Output the [x, y] coordinate of the center of the cell containing the given text.  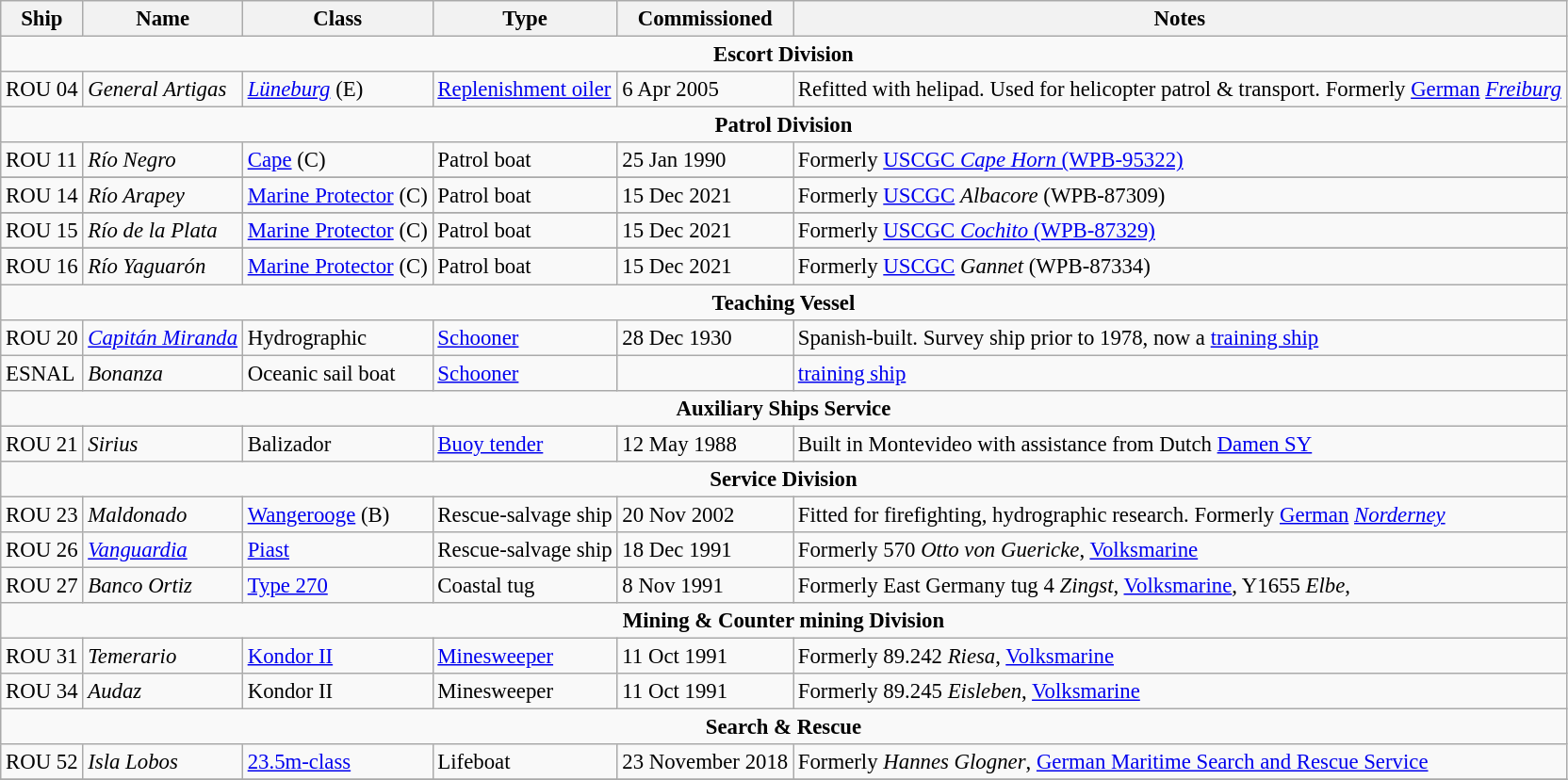
ROU 31 [41, 657]
Formerly 89.245 Eisleben, Volksmarine [1180, 691]
Class [337, 19]
ROU 52 [41, 762]
Piast [337, 550]
Refitted with helipad. Used for helicopter patrol & transport. Formerly German Freiburg [1180, 89]
ESNAL [41, 373]
Notes [1180, 19]
20 Nov 2002 [705, 514]
Escort Division [784, 55]
Commissioned [705, 19]
training ship [1180, 373]
Río Negro [162, 160]
Formerly 89.242 Riesa, Volksmarine [1180, 657]
Balizador [337, 444]
ROU 27 [41, 585]
6 Apr 2005 [705, 89]
Maldonado [162, 514]
ROU 11 [41, 160]
Formerly Hannes Glogner, German Maritime Search and Rescue Service [1180, 762]
Formerly 570 Otto von Guericke, Volksmarine [1180, 550]
Lüneburg (E) [337, 89]
18 Dec 1991 [705, 550]
Service Division [784, 479]
Banco Ortiz [162, 585]
12 May 1988 [705, 444]
Teaching Vessel [784, 302]
Río Yaguarón [162, 267]
General Artigas [162, 89]
Wangerooge (B) [337, 514]
Cape (C) [337, 160]
Lifeboat [525, 762]
ROU 21 [41, 444]
ROU 23 [41, 514]
Sirius [162, 444]
Bonanza [162, 373]
ROU 16 [41, 267]
Isla Lobos [162, 762]
Hydrographic [337, 337]
Formerly USCGC Albacore (WPB-87309) [1180, 196]
Spanish-built. Survey ship prior to 1978, now a training ship [1180, 337]
Vanguardia [162, 550]
Formerly East Germany tug 4 Zingst, Volksmarine, Y1655 Elbe, [1180, 585]
Coastal tug [525, 585]
ROU 20 [41, 337]
Formerly USCGC Gannet (WPB-87334) [1180, 267]
Fitted for firefighting, hydrographic research. Formerly German Norderney [1180, 514]
Patrol Division [784, 125]
Temerario [162, 657]
ROU 26 [41, 550]
25 Jan 1990 [705, 160]
Auxiliary Ships Service [784, 408]
Type 270 [337, 585]
Capitán Miranda [162, 337]
Search & Rescue [784, 727]
Buoy tender [525, 444]
Río de la Plata [162, 231]
ROU 04 [41, 89]
8 Nov 1991 [705, 585]
Built in Montevideo with assistance from Dutch Damen SY [1180, 444]
Replenishment oiler [525, 89]
Río Arapey [162, 196]
Ship [41, 19]
Formerly USCGC Cape Horn (WPB-95322) [1180, 160]
Name [162, 19]
Audaz [162, 691]
ROU 14 [41, 196]
Formerly USCGC Cochito (WPB-87329) [1180, 231]
Mining & Counter mining Division [784, 621]
23 November 2018 [705, 762]
ROU 34 [41, 691]
Type [525, 19]
Oceanic sail boat [337, 373]
28 Dec 1930 [705, 337]
23.5m-class [337, 762]
ROU 15 [41, 231]
